Extract the [X, Y] coordinate from the center of the cell holding the provided text.  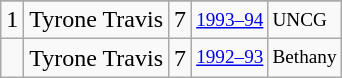
1 [12, 20]
UNCG [304, 20]
1992–93 [230, 58]
1993–94 [230, 20]
Bethany [304, 58]
